Find where the given text appears and provide that cell's center as (X, Y) coordinate. 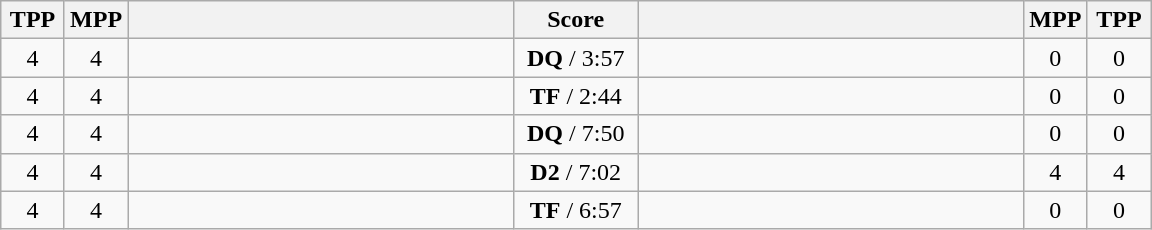
TF / 6:57 (576, 210)
TF / 2:44 (576, 96)
DQ / 3:57 (576, 58)
D2 / 7:02 (576, 172)
Score (576, 20)
DQ / 7:50 (576, 134)
